Determine the [x, y] coordinate at the center of the cell enclosing the given text.  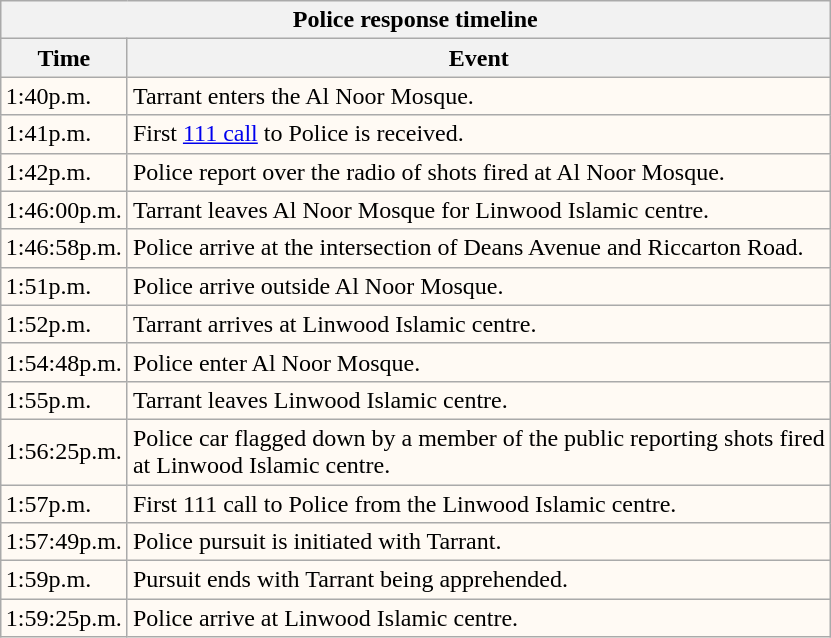
1:41p.m. [64, 134]
1:40p.m. [64, 96]
First 111 call to Police is received. [478, 134]
1:42p.m. [64, 172]
First 111 call to Police from the Linwood Islamic centre. [478, 503]
Police report over the radio of shots fired at Al Noor Mosque. [478, 172]
Police arrive outside Al Noor Mosque. [478, 286]
1:52p.m. [64, 324]
1:46:00p.m. [64, 210]
Police enter Al Noor Mosque. [478, 362]
Police car flagged down by a member of the public reporting shots firedat Linwood Islamic centre. [478, 452]
1:46:58p.m. [64, 248]
1:51p.m. [64, 286]
Police arrive at the intersection of Deans Avenue and Riccarton Road. [478, 248]
1:57:49p.m. [64, 542]
Tarrant arrives at Linwood Islamic centre. [478, 324]
1:59p.m. [64, 580]
1:56:25p.m. [64, 452]
1:54:48p.m. [64, 362]
1:57p.m. [64, 503]
Time [64, 58]
Tarrant leaves Al Noor Mosque for Linwood Islamic centre. [478, 210]
Tarrant enters the Al Noor Mosque. [478, 96]
Event [478, 58]
1:55p.m. [64, 400]
1:59:25p.m. [64, 618]
Police pursuit is initiated with Tarrant. [478, 542]
Tarrant leaves Linwood Islamic centre. [478, 400]
Pursuit ends with Tarrant being apprehended. [478, 580]
Police arrive at Linwood Islamic centre. [478, 618]
Police response timeline [415, 20]
